From the cell containing the given text, extract its center point as (x, y) coordinate. 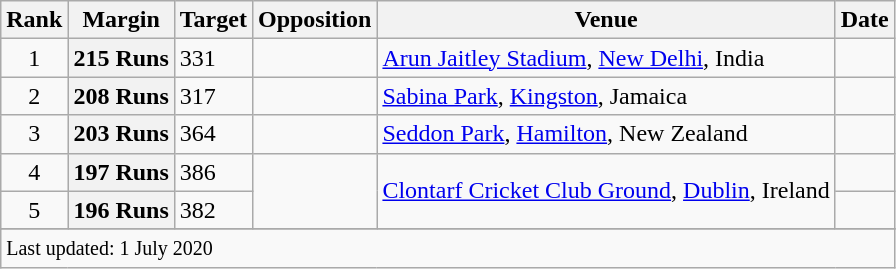
364 (213, 134)
4 (34, 172)
3 (34, 134)
Last updated: 1 July 2020 (448, 248)
Clontarf Cricket Club Ground, Dublin, Ireland (606, 191)
208 Runs (121, 96)
203 Runs (121, 134)
317 (213, 96)
215 Runs (121, 58)
5 (34, 210)
Seddon Park, Hamilton, New Zealand (606, 134)
Arun Jaitley Stadium, New Delhi, India (606, 58)
1 (34, 58)
Venue (606, 20)
Rank (34, 20)
382 (213, 210)
2 (34, 96)
Target (213, 20)
386 (213, 172)
197 Runs (121, 172)
Sabina Park, Kingston, Jamaica (606, 96)
Margin (121, 20)
Opposition (314, 20)
Date (864, 20)
331 (213, 58)
196 Runs (121, 210)
